Return the [x, y] coordinate for the center point of the cell that contains the specified text.  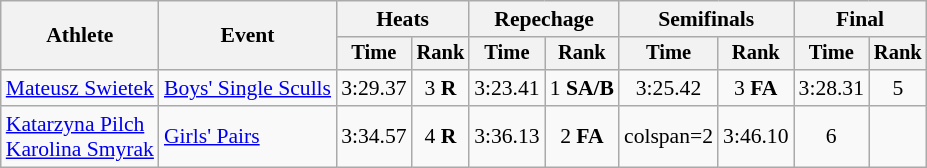
3 R [441, 88]
Athlete [80, 36]
3:28.31 [832, 88]
3:25.42 [668, 88]
Repechage [544, 19]
Event [248, 36]
Final [860, 19]
Katarzyna PilchKarolina Smyrak [80, 136]
Heats [402, 19]
Girls' Pairs [248, 136]
6 [832, 136]
3:36.13 [506, 136]
Boys' Single Sculls [248, 88]
Mateusz Swietek [80, 88]
3:34.57 [374, 136]
3 FA [756, 88]
2 FA [582, 136]
Semifinals [706, 19]
colspan=2 [668, 136]
3:23.41 [506, 88]
5 [898, 88]
3:46.10 [756, 136]
1 SA/B [582, 88]
3:29.37 [374, 88]
4 R [441, 136]
